For the text-containing cell, return its midpoint in (X, Y) coordinate format. 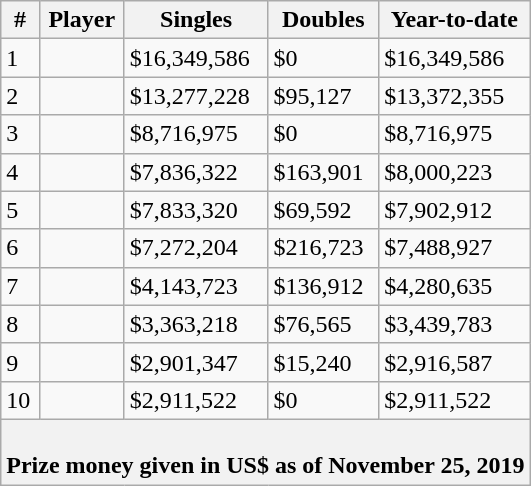
Year-to-date (454, 20)
# (20, 20)
10 (20, 400)
$3,439,783 (454, 324)
7 (20, 286)
$15,240 (324, 362)
1 (20, 58)
Singles (196, 20)
$69,592 (324, 210)
$7,833,320 (196, 210)
3 (20, 134)
Doubles (324, 20)
$13,372,355 (454, 96)
$3,363,218 (196, 324)
$7,488,927 (454, 248)
$7,902,912 (454, 210)
8 (20, 324)
Prize money given in US$ as of November 25, 2019 (266, 452)
2 (20, 96)
$8,000,223 (454, 172)
$4,280,635 (454, 286)
$2,916,587 (454, 362)
$7,836,322 (196, 172)
$216,723 (324, 248)
$13,277,228 (196, 96)
6 (20, 248)
Player (82, 20)
$2,901,347 (196, 362)
5 (20, 210)
4 (20, 172)
$7,272,204 (196, 248)
$4,143,723 (196, 286)
$95,127 (324, 96)
$163,901 (324, 172)
9 (20, 362)
$136,912 (324, 286)
$76,565 (324, 324)
